Capture the cell that displays the provided text and extract its [x, y] central coordinate. 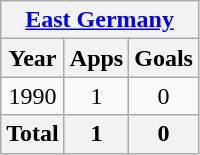
Year [33, 58]
1990 [33, 96]
East Germany [100, 20]
Total [33, 134]
Goals [164, 58]
Apps [96, 58]
